Identify which cell holds the provided text, then report its (x, y) central coordinate. 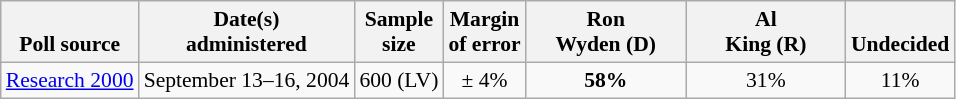
AlKing (R) (766, 32)
11% (900, 80)
Marginof error (484, 32)
Research 2000 (70, 80)
58% (606, 80)
Undecided (900, 32)
September 13–16, 2004 (247, 80)
31% (766, 80)
Samplesize (398, 32)
Poll source (70, 32)
600 (LV) (398, 80)
RonWyden (D) (606, 32)
Date(s)administered (247, 32)
± 4% (484, 80)
